Locate the cell with the specified text and output its [x, y] center coordinate. 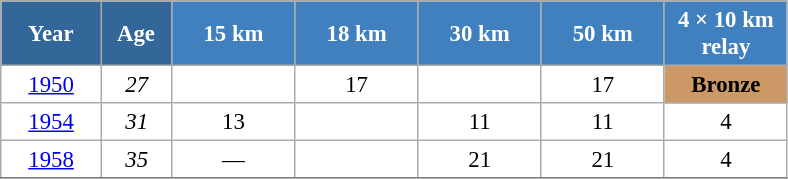
— [234, 160]
4 × 10 km relay [726, 34]
Year [52, 34]
15 km [234, 34]
27 [136, 85]
30 km [480, 34]
Bronze [726, 85]
18 km [356, 34]
Age [136, 34]
31 [136, 122]
50 km [602, 34]
13 [234, 122]
1950 [52, 85]
1958 [52, 160]
35 [136, 160]
1954 [52, 122]
